Return the [X, Y] coordinate for the center point of the cell that contains the specified text.  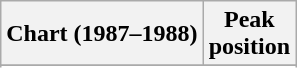
Peak position [249, 34]
Chart (1987–1988) [102, 34]
